Provide the [x, y] coordinate of the cell's center where the given text is located.  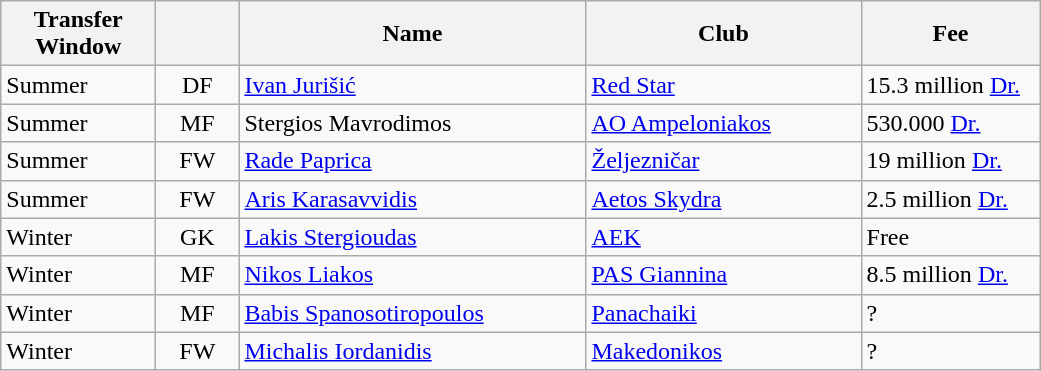
15.3 million Dr. [950, 85]
Ivan Jurišić [412, 85]
Fee [950, 34]
Stergios Mavrodimos [412, 123]
Babis Spanosotiropoulos [412, 313]
AO Ampeloniakos [724, 123]
Club [724, 34]
2.5 million Dr. [950, 199]
Aris Karasavvidis [412, 199]
GK [198, 237]
Transfer Window [78, 34]
8.5 million Dr. [950, 275]
19 million Dr. [950, 161]
Aetos Skydra [724, 199]
Nikos Liakos [412, 275]
Rade Paprica [412, 161]
Name [412, 34]
AEK [724, 237]
Michalis Iordanidis [412, 351]
Free [950, 237]
PAS Giannina [724, 275]
Red Star [724, 85]
Makedonikos [724, 351]
530.000 Dr. [950, 123]
Lakis Stergioudas [412, 237]
Panachaiki [724, 313]
Željezničar [724, 161]
DF [198, 85]
